Detect which cell encompasses the target text, then output its [x, y] center coordinate. 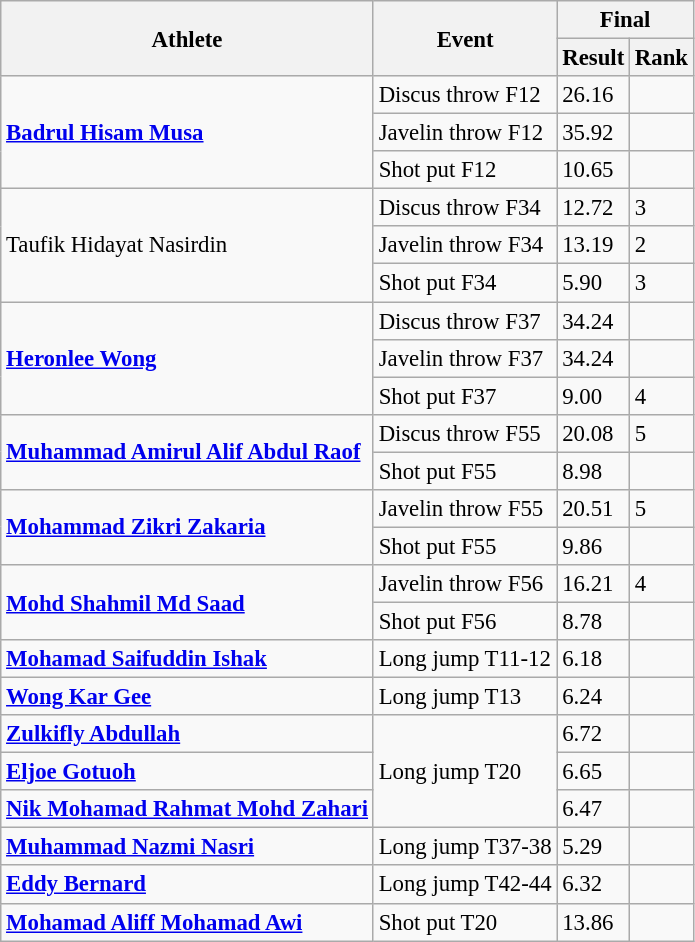
Discus throw F34 [465, 208]
Long jump T13 [465, 697]
Shot put F56 [465, 621]
6.65 [594, 772]
Wong Kar Gee [188, 697]
Long jump T20 [465, 772]
8.78 [594, 621]
20.08 [594, 433]
16.21 [594, 584]
Badrul Hisam Musa [188, 132]
Discus throw F12 [465, 95]
Rank [662, 58]
20.51 [594, 509]
26.16 [594, 95]
5.90 [594, 283]
35.92 [594, 133]
8.98 [594, 471]
Javelin throw F56 [465, 584]
Shot put F34 [465, 283]
5.29 [594, 847]
10.65 [594, 170]
Javelin throw F34 [465, 245]
6.24 [594, 697]
Javelin throw F55 [465, 509]
Nik Mohamad Rahmat Mohd Zahari [188, 809]
9.86 [594, 546]
Taufik Hidayat Nasirdin [188, 246]
Mohamad Saifuddin Ishak [188, 659]
Athlete [188, 38]
Shot put T20 [465, 922]
Long jump T11-12 [465, 659]
6.32 [594, 885]
2 [662, 245]
Long jump T37-38 [465, 847]
Javelin throw F37 [465, 358]
Mohamad Aliff Mohamad Awi [188, 922]
Result [594, 58]
Shot put F12 [465, 170]
6.47 [594, 809]
Muhammad Nazmi Nasri [188, 847]
Event [465, 38]
Muhammad Amirul Alif Abdul Raof [188, 452]
Heronlee Wong [188, 358]
Mohammad Zikri Zakaria [188, 528]
Shot put F37 [465, 396]
Long jump T42-44 [465, 885]
13.86 [594, 922]
Eddy Bernard [188, 885]
6.18 [594, 659]
13.19 [594, 245]
9.00 [594, 396]
Eljoe Gotuoh [188, 772]
Final [625, 20]
12.72 [594, 208]
Zulkifly Abdullah [188, 734]
Mohd Shahmil Md Saad [188, 602]
6.72 [594, 734]
Discus throw F37 [465, 321]
Discus throw F55 [465, 433]
Javelin throw F12 [465, 133]
